For the text-containing cell, return its midpoint in [x, y] coordinate format. 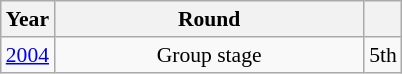
2004 [28, 55]
Group stage [209, 55]
5th [383, 55]
Round [209, 19]
Year [28, 19]
